Locate the cell with the specified text and output its (X, Y) center coordinate. 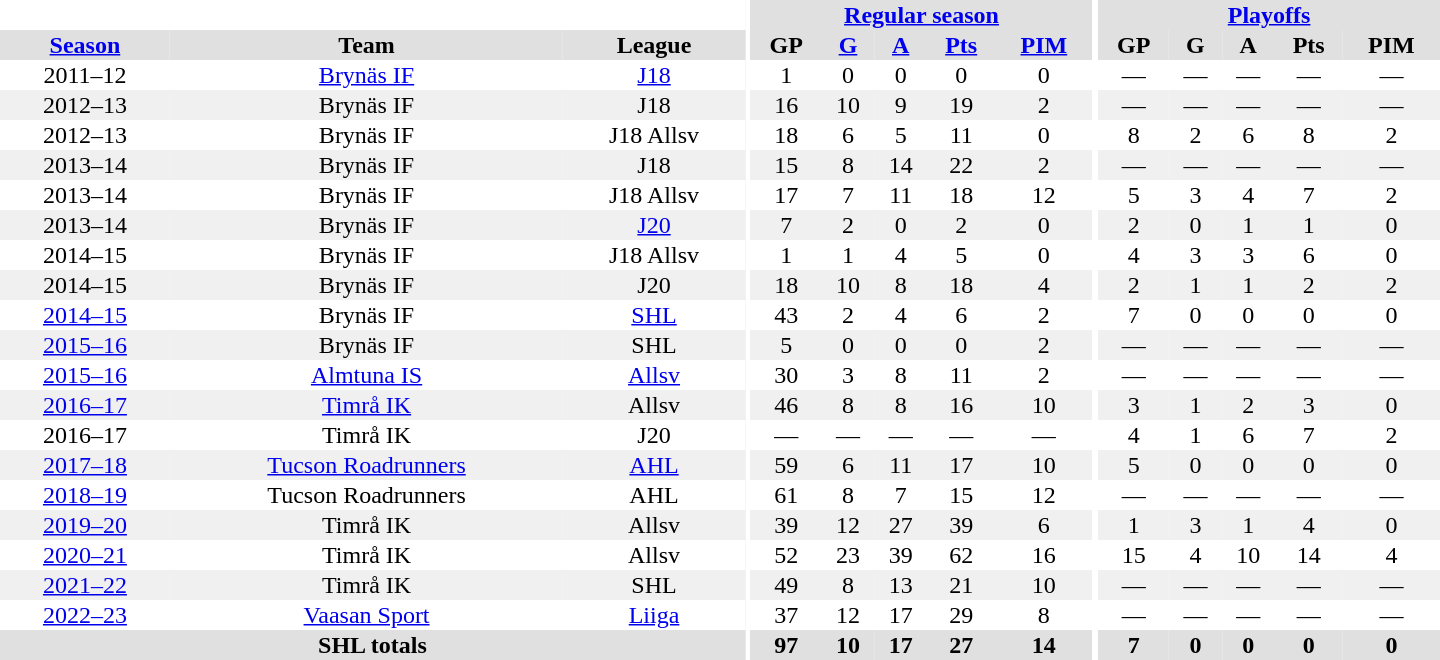
19 (961, 105)
37 (786, 615)
2019–20 (85, 525)
2021–22 (85, 585)
Team (366, 45)
League (654, 45)
43 (786, 315)
59 (786, 465)
46 (786, 405)
Regular season (922, 15)
2022–23 (85, 615)
13 (900, 585)
Almtuna IS (366, 375)
97 (786, 645)
Playoffs (1269, 15)
2017–18 (85, 465)
62 (961, 555)
29 (961, 615)
22 (961, 165)
61 (786, 495)
23 (848, 555)
Liiga (654, 615)
52 (786, 555)
2011–12 (85, 75)
49 (786, 585)
2018–19 (85, 495)
9 (900, 105)
2020–21 (85, 555)
SHL totals (372, 645)
21 (961, 585)
Vaasan Sport (366, 615)
30 (786, 375)
Season (85, 45)
